For the text-containing cell, return its midpoint in [x, y] coordinate format. 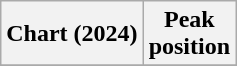
Peakposition [189, 34]
Chart (2024) [72, 34]
